Return (X, Y) of the center of cell containing provided text 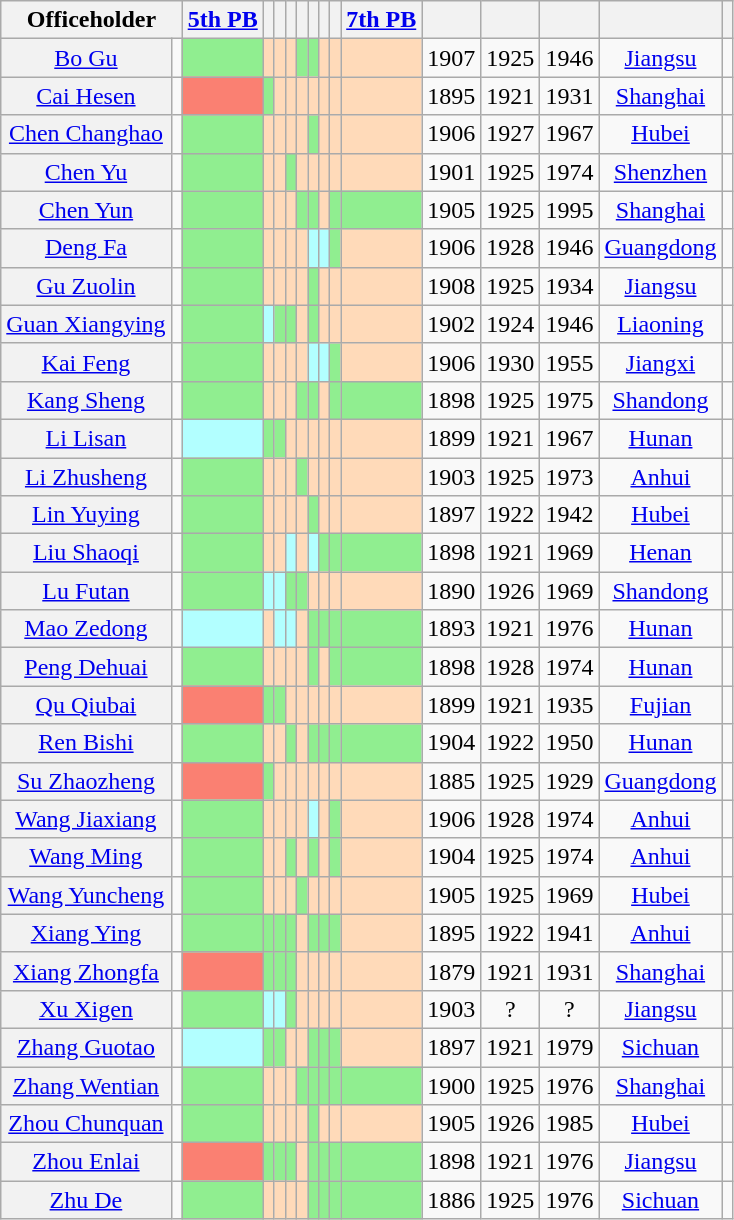
1955 (570, 362)
Guan Xiangying (86, 324)
Cai Hesen (86, 96)
1924 (510, 324)
Wang Jiaxiang (86, 819)
Zhou Enlai (86, 1162)
Qu Qiubai (86, 705)
Zhou Chunquan (86, 1124)
1929 (570, 781)
Chen Yu (86, 172)
Wang Yuncheng (86, 895)
Zhu De (86, 1200)
Zhang Guotao (86, 1047)
Chen Yun (86, 210)
Fujian (660, 705)
Zhang Wentian (86, 1085)
1927 (510, 134)
1935 (570, 705)
1973 (570, 477)
Li Lisan (86, 438)
Bo Gu (86, 58)
1941 (570, 933)
Officeholder (92, 20)
Peng Dehuai (86, 667)
Gu Zuolin (86, 286)
Xu Xigen (86, 1009)
1975 (570, 400)
1908 (452, 286)
Shenzhen (660, 172)
1890 (452, 591)
1900 (452, 1085)
1979 (570, 1047)
Xiang Ying (86, 933)
Lu Futan (86, 591)
Ren Bishi (86, 743)
Liu Shaoqi (86, 553)
1995 (570, 210)
7th PB (382, 20)
Lin Yuying (86, 515)
1930 (510, 362)
Xiang Zhongfa (86, 971)
Wang Ming (86, 857)
1901 (452, 172)
Li Zhusheng (86, 477)
1985 (570, 1124)
Deng Fa (86, 248)
Jiangxi (660, 362)
Kai Feng (86, 362)
1879 (452, 971)
Kang Sheng (86, 400)
1950 (570, 743)
1902 (452, 324)
1893 (452, 629)
Mao Zedong (86, 629)
Chen Changhao (86, 134)
5th PB (222, 20)
1885 (452, 781)
Henan (660, 553)
1934 (570, 286)
1942 (570, 515)
1907 (452, 58)
Liaoning (660, 324)
1886 (452, 1200)
Su Zhaozheng (86, 781)
